Pinpoint the cell where the given text exists, returning its (x, y) midpoint coordinate. 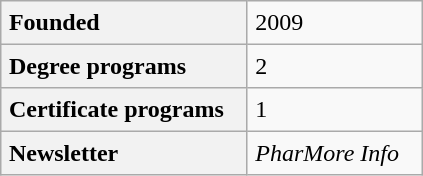
Certificate programs (124, 110)
2009 (334, 23)
PharMore Info (334, 153)
2 (334, 66)
1 (334, 110)
Newsletter (124, 153)
Founded (124, 23)
Degree programs (124, 66)
